Determine the [x, y] coordinate at the center of the cell enclosing the given text.  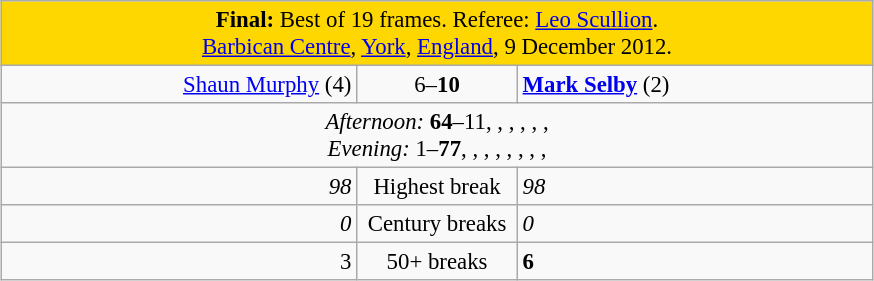
Century breaks [438, 224]
Final: Best of 19 frames. Referee: Leo Scullion.Barbican Centre, York, England, 9 December 2012. [437, 34]
3 [179, 262]
Afternoon: 64–11, , , , , , Evening: 1–77, , , , , , , , [437, 136]
50+ breaks [438, 262]
Mark Selby (2) [695, 85]
Highest break [438, 187]
Shaun Murphy (4) [179, 85]
6–10 [438, 85]
6 [695, 262]
